Extract the [x, y] coordinate from the center of the cell holding the provided text.  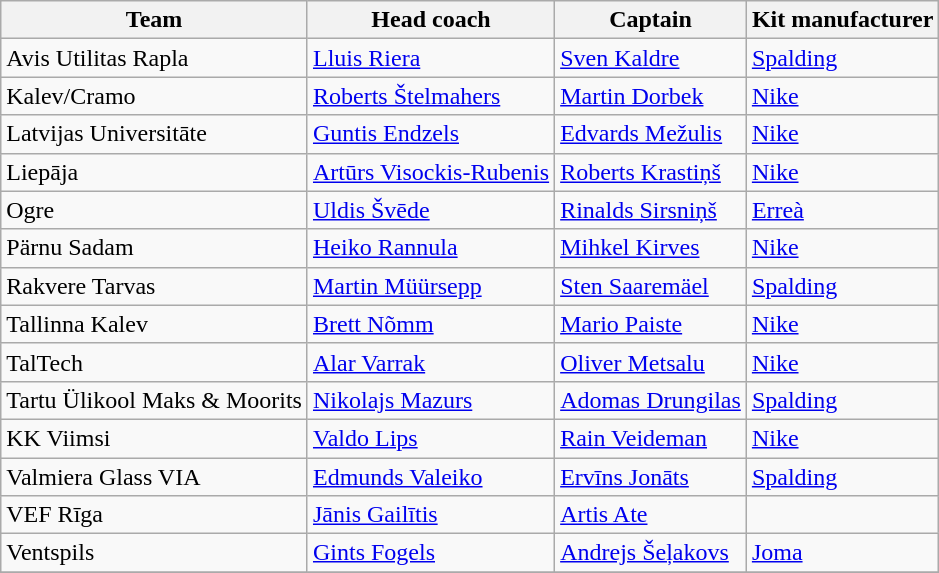
Rinalds Sirsniņš [651, 210]
Gints Fogels [430, 553]
Ogre [154, 210]
Edvards Mežulis [651, 134]
Ventspils [154, 553]
Roberts Krastiņš [651, 172]
Martin Müürsepp [430, 286]
Team [154, 20]
Sten Saaremäel [651, 286]
Liepāja [154, 172]
Sven Kaldre [651, 58]
VEF Rīga [154, 515]
Martin Dorbek [651, 96]
Mario Paiste [651, 324]
Alar Varrak [430, 362]
Tartu Ülikool Maks & Moorits [154, 400]
Pärnu Sadam [154, 248]
Roberts Štelmahers [430, 96]
Uldis Švēde [430, 210]
Tallinna Kalev [154, 324]
Mihkel Kirves [651, 248]
Artūrs Visockis-Rubenis [430, 172]
KK Viimsi [154, 438]
Rakvere Tarvas [154, 286]
Edmunds Valeiko [430, 477]
Ervīns Jonāts [651, 477]
Erreà [842, 210]
Adomas Drungilas [651, 400]
Kalev/Cramo [154, 96]
Head coach [430, 20]
Brett Nõmm [430, 324]
Kit manufacturer [842, 20]
Rain Veideman [651, 438]
Latvijas Universitāte [154, 134]
Guntis Endzels [430, 134]
Artis Ate [651, 515]
Nikolajs Mazurs [430, 400]
Valmiera Glass VIA [154, 477]
Valdo Lips [430, 438]
Heiko Rannula [430, 248]
Jānis Gailītis [430, 515]
Oliver Metsalu [651, 362]
Avis Utilitas Rapla [154, 58]
Joma [842, 553]
Lluis Riera [430, 58]
TalTech [154, 362]
Captain [651, 20]
Andrejs Šeļakovs [651, 553]
